Output the [x, y] coordinate of the center of the cell containing the given text.  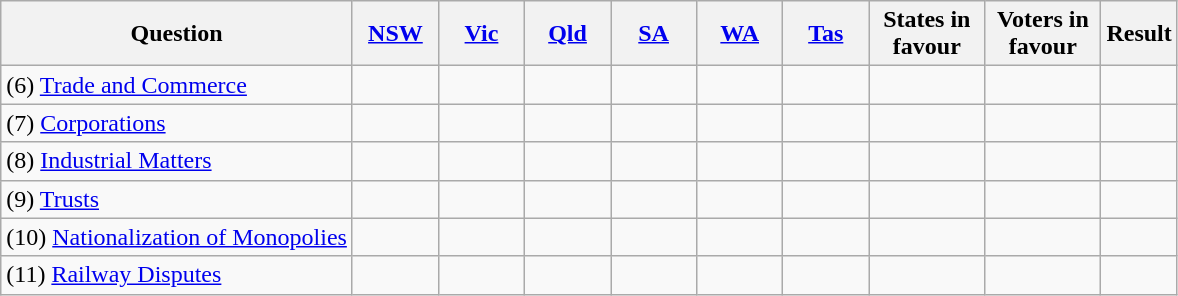
(10) Nationalization of Monopolies [177, 237]
NSW [395, 34]
Tas [826, 34]
States in favour [927, 34]
(9) Trusts [177, 199]
(6) Trade and Commerce [177, 85]
Vic [481, 34]
(7) Corporations [177, 123]
(8) Industrial Matters [177, 161]
(11) Railway Disputes [177, 275]
SA [654, 34]
WA [740, 34]
Voters in favour [1043, 34]
Qld [568, 34]
Result [1139, 34]
Question [177, 34]
